Output the (X, Y) coordinate of the center of the cell containing the given text.  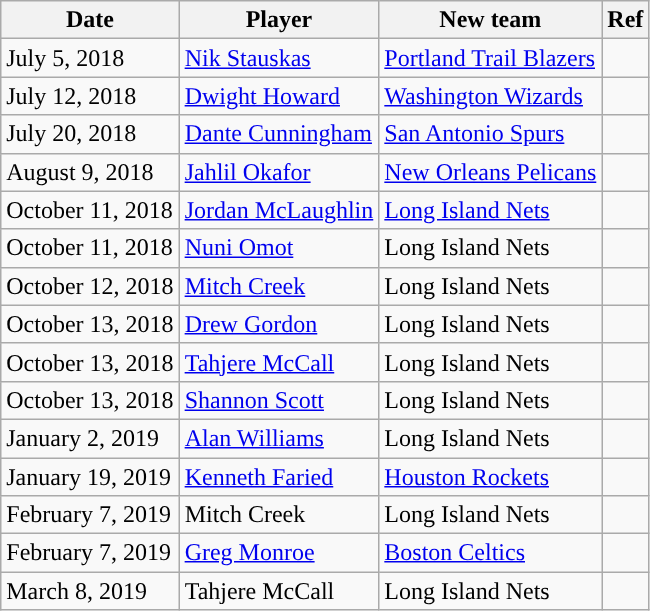
July 5, 2018 (90, 58)
Player (279, 20)
Shannon Scott (279, 400)
July 20, 2018 (90, 134)
August 9, 2018 (90, 172)
July 12, 2018 (90, 96)
Nik Stauskas (279, 58)
January 2, 2019 (90, 438)
Kenneth Faried (279, 477)
October 12, 2018 (90, 286)
Greg Monroe (279, 553)
Dwight Howard (279, 96)
Houston Rockets (490, 477)
Nuni Omot (279, 248)
Boston Celtics (490, 553)
January 19, 2019 (90, 477)
Alan Williams (279, 438)
Portland Trail Blazers (490, 58)
Washington Wizards (490, 96)
Ref (626, 20)
New team (490, 20)
Drew Gordon (279, 324)
Jordan McLaughlin (279, 210)
New Orleans Pelicans (490, 172)
Date (90, 20)
Dante Cunningham (279, 134)
Jahlil Okafor (279, 172)
March 8, 2019 (90, 591)
San Antonio Spurs (490, 134)
